Pinpoint the cell where the given text exists, returning its (x, y) midpoint coordinate. 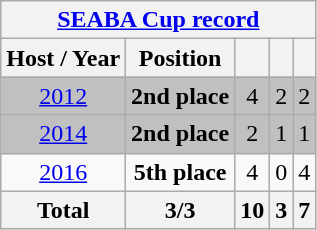
3/3 (180, 210)
3 (282, 210)
Position (180, 58)
Total (64, 210)
2016 (64, 172)
0 (282, 172)
2012 (64, 96)
Host / Year (64, 58)
10 (252, 210)
7 (304, 210)
2014 (64, 134)
5th place (180, 172)
SEABA Cup record (158, 20)
